Determine the [x, y] coordinate at the center of the cell enclosing the given text.  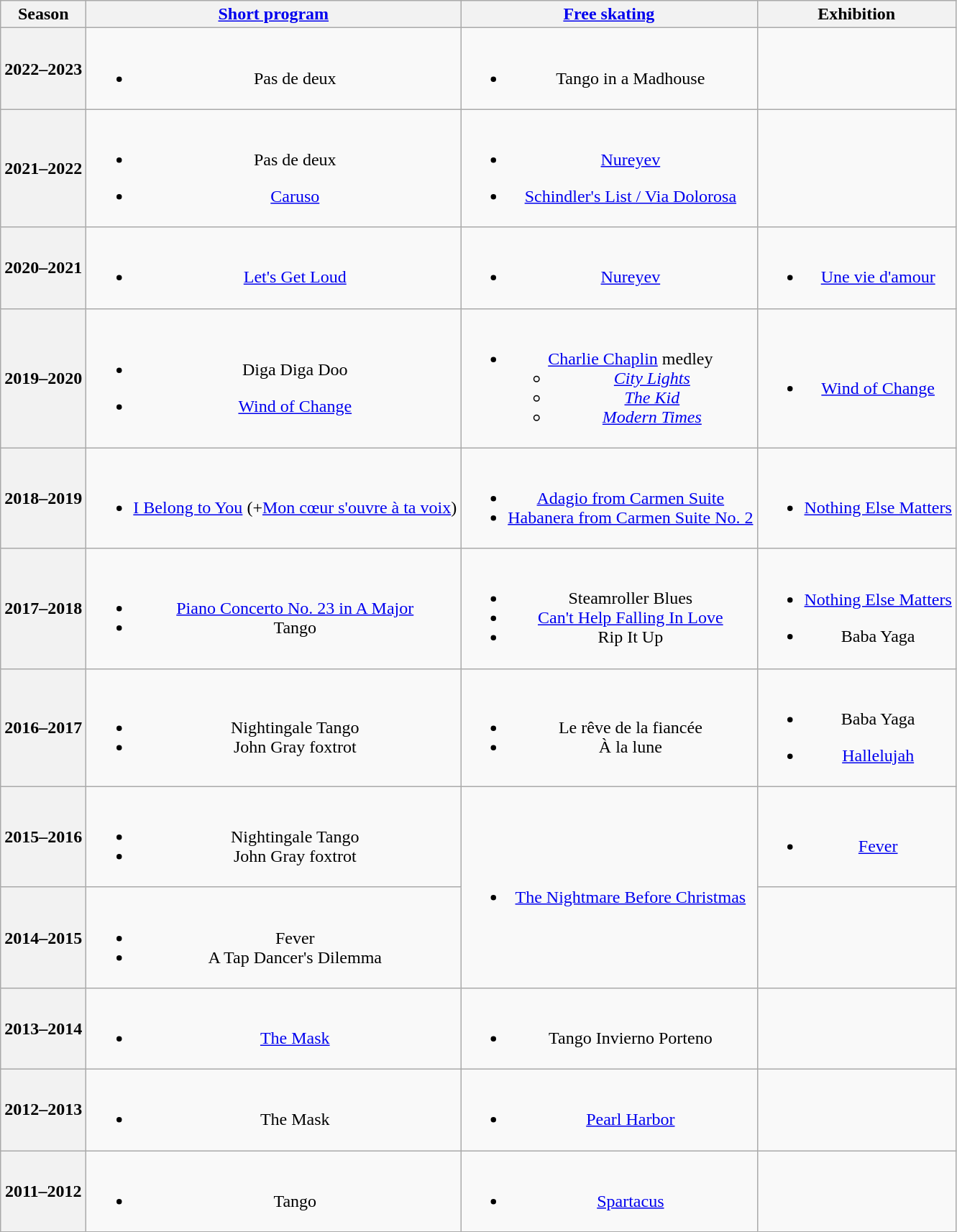
Fever [856, 837]
2014–2015 [43, 937]
Nightingale Tango John Gray foxtrot [273, 727]
Season [43, 14]
Pas de deuxCaruso [273, 168]
Charlie Chaplin medleyCity LightsThe KidModern Times [609, 378]
Diga Diga DooWind of Change [273, 378]
Tango in a Madhouse [609, 69]
Tango Invierno Porteno [609, 1028]
NureyevSchindler's List / Via Dolorosa [609, 168]
2015–2016 [43, 837]
2017–2018 [43, 608]
The Nightmare Before Christmas [609, 887]
Exhibition [856, 14]
Baba Yaga Hallelujah [856, 727]
Nightingale TangoJohn Gray foxtrot [273, 837]
Pas de deux [273, 69]
2018–2019 [43, 498]
2021–2022 [43, 168]
Steamroller BluesCan't Help Falling In LoveRip It Up [609, 608]
Fever A Tap Dancer's Dilemma [273, 937]
Tango [273, 1190]
Adagio from Carmen SuiteHabanera from Carmen Suite No. 2 [609, 498]
Nothing Else MattersBaba Yaga [856, 608]
Let's Get Loud [273, 267]
2012–2013 [43, 1110]
Wind of Change [856, 378]
Une vie d'amour [856, 267]
Short program [273, 14]
2022–2023 [43, 69]
Piano Concerto No. 23 in A MajorTango [273, 608]
2013–2014 [43, 1028]
2019–2020 [43, 378]
Nothing Else Matters [856, 498]
2020–2021 [43, 267]
Pearl Harbor [609, 1110]
2016–2017 [43, 727]
2011–2012 [43, 1190]
Le rêve de la fiancée À la lune [609, 727]
Spartacus [609, 1190]
Nureyev [609, 267]
I Belong to You (+Mon cœur s'ouvre à ta voix) [273, 498]
Free skating [609, 14]
